Pinpoint the cell where the given text exists, returning its [x, y] midpoint coordinate. 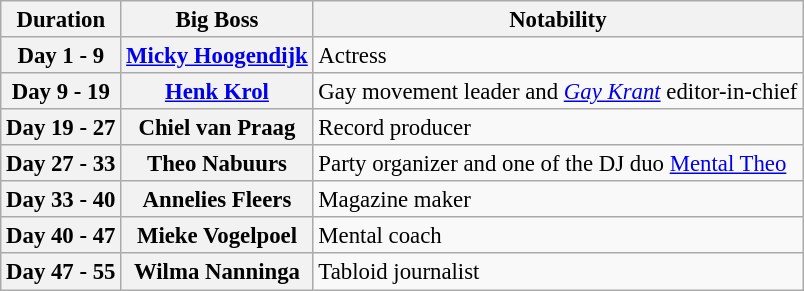
Day 27 - 33 [61, 163]
Notability [558, 19]
Micky Hoogendijk [217, 55]
Wilma Nanninga [217, 272]
Record producer [558, 127]
Theo Nabuurs [217, 163]
Day 19 - 27 [61, 127]
Party organizer and one of the DJ duo Mental Theo [558, 163]
Magazine maker [558, 199]
Annelies Fleers [217, 199]
Day 40 - 47 [61, 236]
Day 9 - 19 [61, 91]
Mieke Vogelpoel [217, 236]
Chiel van Praag [217, 127]
Day 33 - 40 [61, 199]
Henk Krol [217, 91]
Actress [558, 55]
Gay movement leader and Gay Krant editor-in-chief [558, 91]
Mental coach [558, 236]
Day 1 - 9 [61, 55]
Tabloid journalist [558, 272]
Day 47 - 55 [61, 272]
Duration [61, 19]
Big Boss [217, 19]
